Scan for the cell matching the given text and deliver its [x, y] coordinate at center. 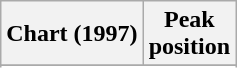
Peakposition [189, 34]
Chart (1997) [72, 34]
